Return [x, y] of the center of cell containing provided text 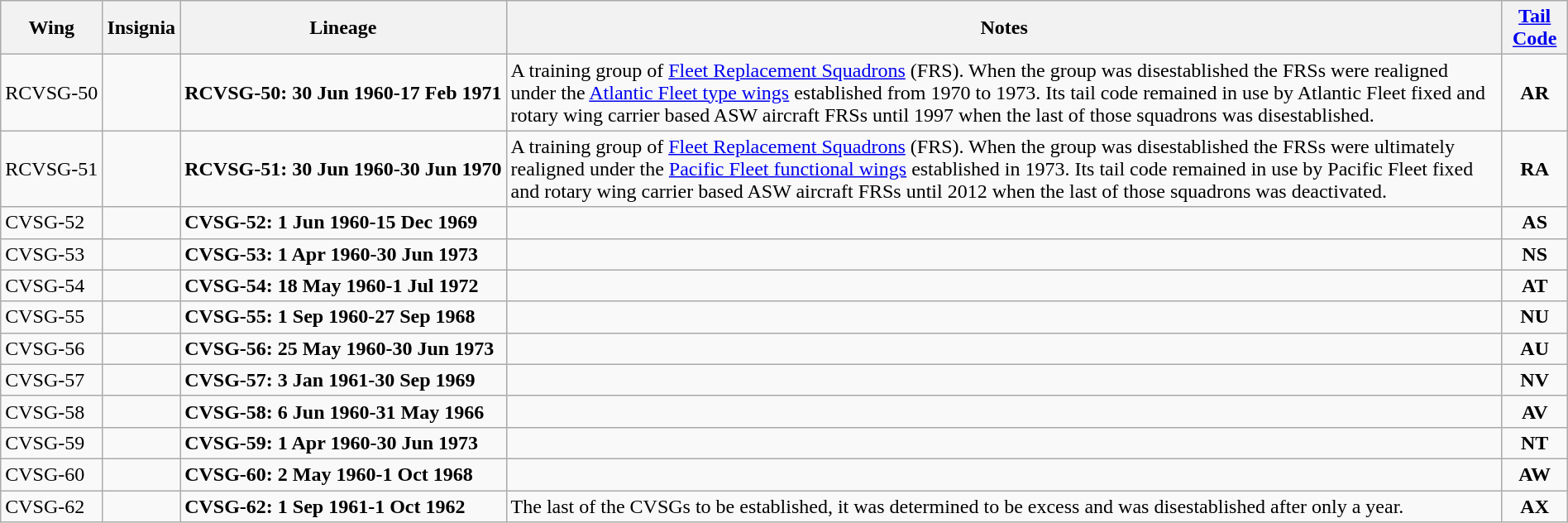
CVSG-57 [51, 380]
NV [1535, 380]
CVSG-59: 1 Apr 1960-30 Jun 1973 [343, 443]
CVSG-53 [51, 254]
CVSG-58 [51, 411]
AX [1535, 506]
AU [1535, 348]
CVSG-52 [51, 223]
RCVSG-51 [51, 169]
CVSG-62 [51, 506]
Tail Code [1535, 28]
NS [1535, 254]
CVSG-55 [51, 317]
CVSG-53: 1 Apr 1960-30 Jun 1973 [343, 254]
RCVSG-50: 30 Jun 1960-17 Feb 1971 [343, 93]
AV [1535, 411]
CVSG-59 [51, 443]
CVSG-60: 2 May 1960-1 Oct 1968 [343, 474]
CVSG-56 [51, 348]
RCVSG-51: 30 Jun 1960-30 Jun 1970 [343, 169]
CVSG-57: 3 Jan 1961-30 Sep 1969 [343, 380]
Insignia [141, 28]
Notes [1004, 28]
The last of the CVSGs to be established, it was determined to be excess and was disestablished after only a year. [1004, 506]
CVSG-55: 1 Sep 1960-27 Sep 1968 [343, 317]
CVSG-58: 6 Jun 1960-31 May 1966 [343, 411]
CVSG-54 [51, 285]
CVSG-62: 1 Sep 1961-1 Oct 1962 [343, 506]
AT [1535, 285]
NT [1535, 443]
AS [1535, 223]
RCVSG-50 [51, 93]
Lineage [343, 28]
CVSG-54: 18 May 1960-1 Jul 1972 [343, 285]
AR [1535, 93]
RA [1535, 169]
CVSG-60 [51, 474]
AW [1535, 474]
Wing [51, 28]
CVSG-52: 1 Jun 1960-15 Dec 1969 [343, 223]
CVSG-56: 25 May 1960-30 Jun 1973 [343, 348]
NU [1535, 317]
